Output the (X, Y) coordinate of the center of the cell containing the given text.  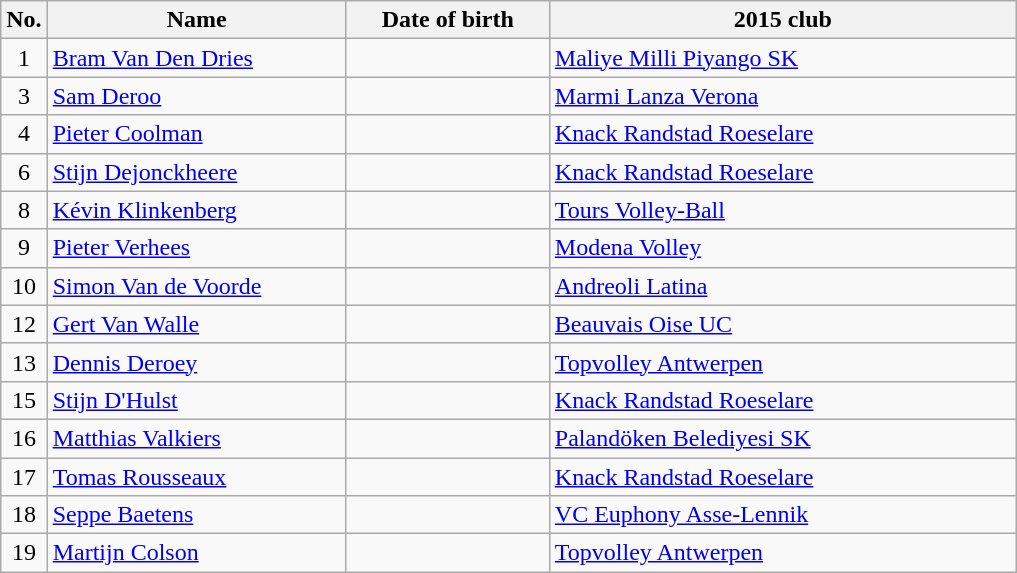
3 (24, 96)
Stijn Dejonckheere (196, 172)
Tomas Rousseaux (196, 477)
Sam Deroo (196, 96)
Name (196, 20)
18 (24, 515)
8 (24, 210)
2015 club (782, 20)
19 (24, 553)
Gert Van Walle (196, 324)
No. (24, 20)
Marmi Lanza Verona (782, 96)
Date of birth (448, 20)
6 (24, 172)
13 (24, 362)
Palandöken Belediyesi SK (782, 438)
Stijn D'Hulst (196, 400)
Kévin Klinkenberg (196, 210)
Andreoli Latina (782, 286)
Seppe Baetens (196, 515)
Beauvais Oise UC (782, 324)
Martijn Colson (196, 553)
4 (24, 134)
Simon Van de Voorde (196, 286)
VC Euphony Asse-Lennik (782, 515)
9 (24, 248)
16 (24, 438)
12 (24, 324)
15 (24, 400)
Tours Volley-Ball (782, 210)
Modena Volley (782, 248)
Bram Van Den Dries (196, 58)
Pieter Coolman (196, 134)
10 (24, 286)
17 (24, 477)
Maliye Milli Piyango SK (782, 58)
Pieter Verhees (196, 248)
Matthias Valkiers (196, 438)
1 (24, 58)
Dennis Deroey (196, 362)
